Return the [X, Y] coordinate for the center point of the cell that contains the specified text.  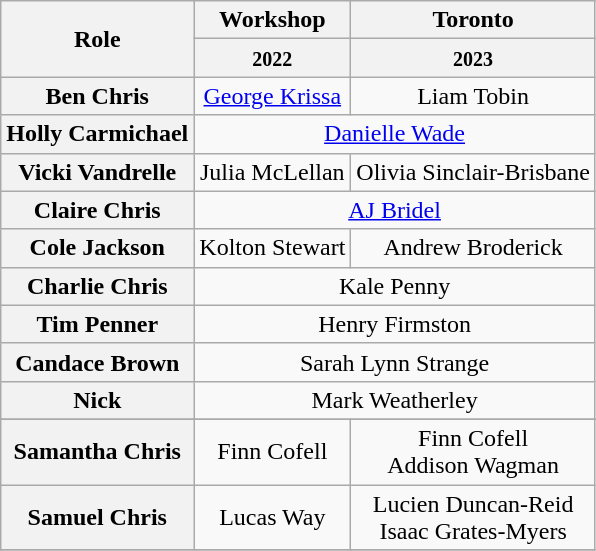
Samantha Chris [98, 452]
Andrew Broderick [474, 248]
Henry Firmston [395, 324]
Kale Penny [395, 286]
Workshop [272, 20]
Danielle Wade [395, 134]
Mark Weatherley [395, 400]
Cole Jackson [98, 248]
2022 [272, 58]
George Krissa [272, 96]
Toronto [474, 20]
Nick [98, 400]
Lucas Way [272, 516]
Holly Carmichael [98, 134]
Ben Chris [98, 96]
Olivia Sinclair-Brisbane [474, 172]
Finn Cofell [272, 452]
Candace Brown [98, 362]
Samuel Chris [98, 516]
Julia McLellan [272, 172]
Lucien Duncan-ReidIsaac Grates-Myers [474, 516]
Tim Penner [98, 324]
2023 [474, 58]
Sarah Lynn Strange [395, 362]
Role [98, 39]
Liam Tobin [474, 96]
Charlie Chris [98, 286]
Finn CofellAddison Wagman [474, 452]
Claire Chris [98, 210]
AJ Bridel [395, 210]
Kolton Stewart [272, 248]
Vicki Vandrelle [98, 172]
